Provide the [x, y] coordinate of the cell's center where the given text is located.  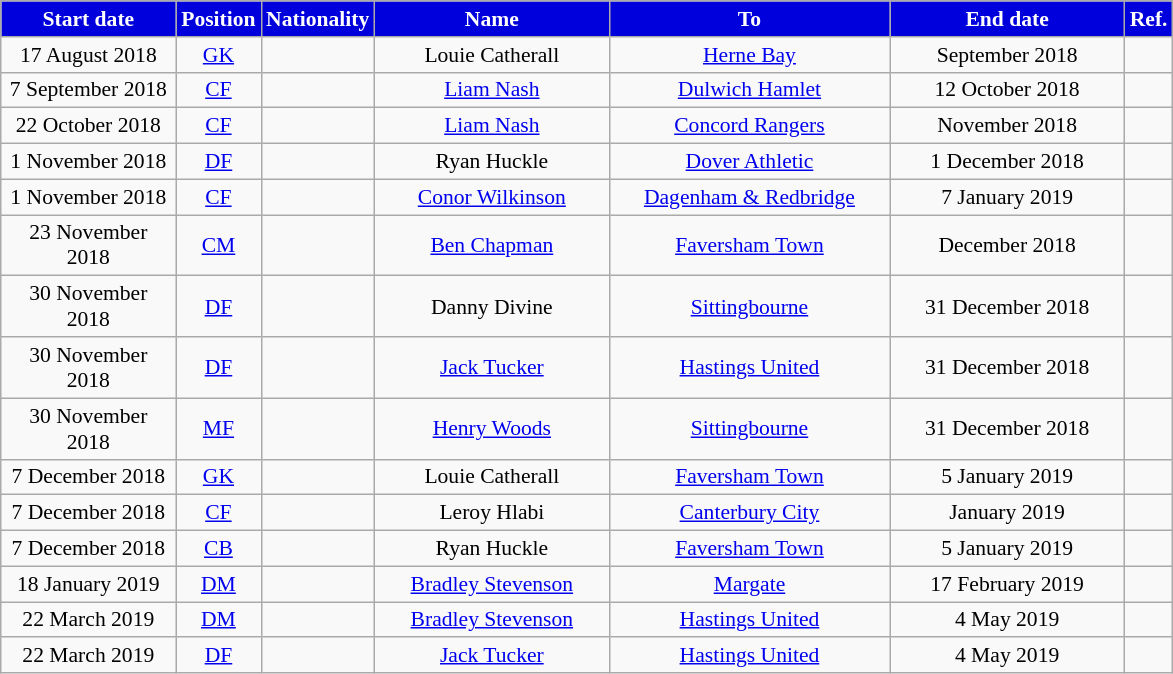
Dagenham & Redbridge [749, 197]
End date [1008, 19]
September 2018 [1008, 55]
22 October 2018 [88, 126]
12 October 2018 [1008, 90]
Conor Wilkinson [492, 197]
Ben Chapman [492, 246]
18 January 2019 [88, 584]
17 August 2018 [88, 55]
January 2019 [1008, 513]
To [749, 19]
Margate [749, 584]
Start date [88, 19]
CM [218, 246]
Dulwich Hamlet [749, 90]
November 2018 [1008, 126]
17 February 2019 [1008, 584]
Henry Woods [492, 428]
Herne Bay [749, 55]
Position [218, 19]
Name [492, 19]
23 November 2018 [88, 246]
1 December 2018 [1008, 162]
Leroy Hlabi [492, 513]
MF [218, 428]
Canterbury City [749, 513]
7 January 2019 [1008, 197]
December 2018 [1008, 246]
CB [218, 549]
Nationality [318, 19]
7 September 2018 [88, 90]
Ref. [1149, 19]
Concord Rangers [749, 126]
Dover Athletic [749, 162]
Danny Divine [492, 306]
